Scan for the cell matching the given text and deliver its [x, y] coordinate at center. 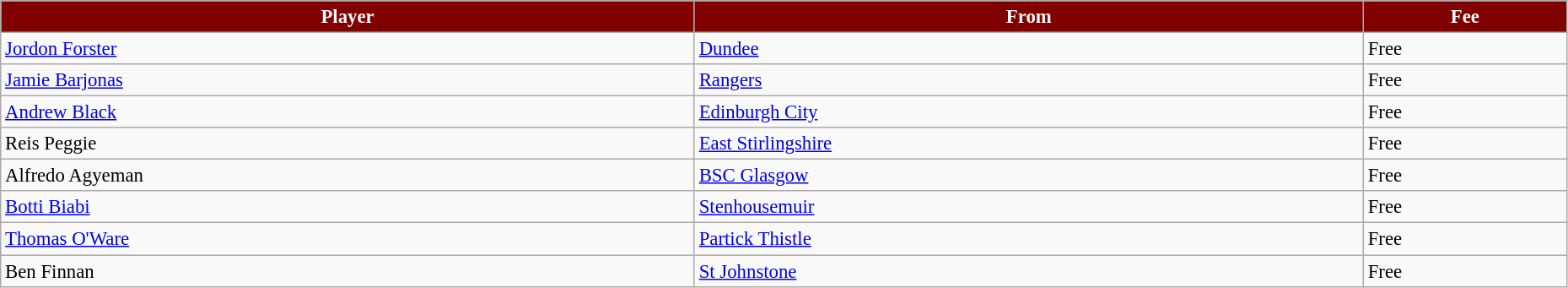
BSC Glasgow [1029, 176]
St Johnstone [1029, 271]
Thomas O'Ware [348, 239]
Player [348, 17]
Dundee [1029, 49]
Stenhousemuir [1029, 207]
From [1029, 17]
Partick Thistle [1029, 239]
Jordon Forster [348, 49]
Botti Biabi [348, 207]
Andrew Black [348, 112]
Alfredo Agyeman [348, 176]
Jamie Barjonas [348, 80]
Rangers [1029, 80]
Fee [1464, 17]
Ben Finnan [348, 271]
Reis Peggie [348, 144]
East Stirlingshire [1029, 144]
Edinburgh City [1029, 112]
